Detect which cell encompasses the target text, then output its (x, y) center coordinate. 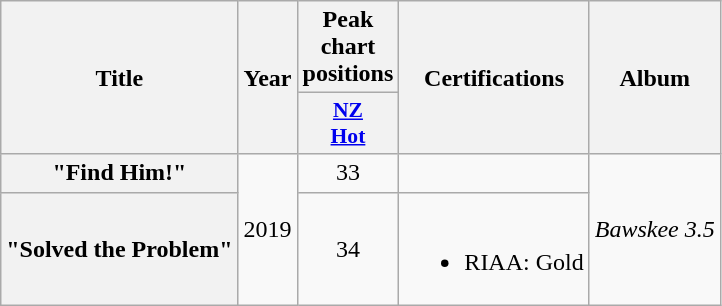
NZHot (348, 124)
"Find Him!" (120, 173)
2019 (268, 230)
RIAA: Gold (494, 248)
Title (120, 78)
Bawskee 3.5 (654, 230)
Year (268, 78)
Peakchartpositions (348, 47)
"Solved the Problem" (120, 248)
34 (348, 248)
33 (348, 173)
Album (654, 78)
Certifications (494, 78)
